Return (X, Y) of the center of cell containing provided text 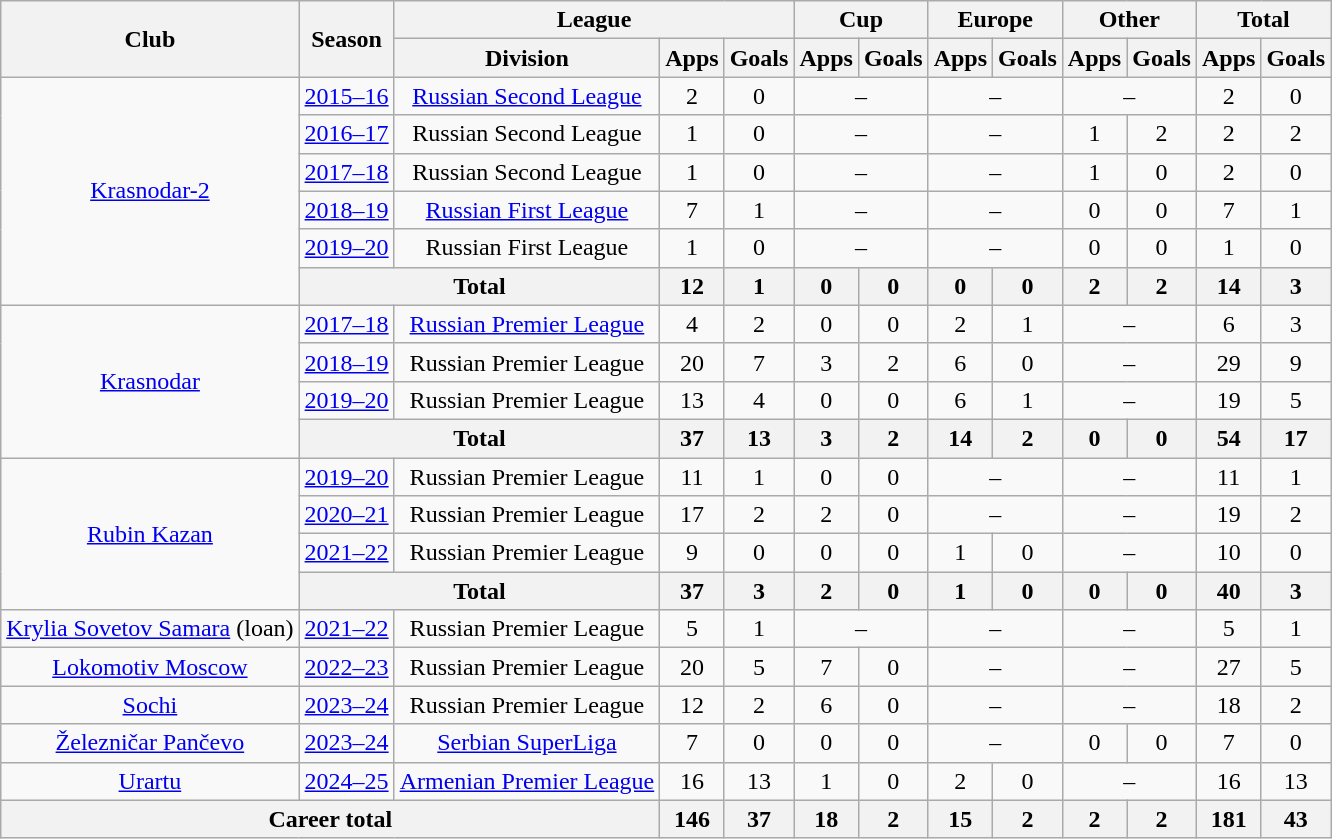
Club (150, 39)
Lokomotiv Moscow (150, 667)
Serbian SuperLiga (527, 743)
Cup (861, 20)
29 (1228, 362)
40 (1228, 591)
10 (1228, 553)
54 (1228, 438)
27 (1228, 667)
Železničar Pančevo (150, 743)
Sochi (150, 705)
Krasnodar (150, 381)
Season (346, 39)
2020–21 (346, 515)
146 (692, 819)
181 (1228, 819)
Career total (330, 819)
Division (527, 58)
15 (960, 819)
2024–25 (346, 781)
Krylia Sovetov Samara (loan) (150, 629)
League (594, 20)
43 (1296, 819)
Urartu (150, 781)
Rubin Kazan (150, 534)
Krasnodar-2 (150, 191)
2015–16 (346, 96)
2022–23 (346, 667)
Other (1129, 20)
2016–17 (346, 134)
Europe (995, 20)
Armenian Premier League (527, 781)
